For the text-containing cell, return its midpoint in (X, Y) coordinate format. 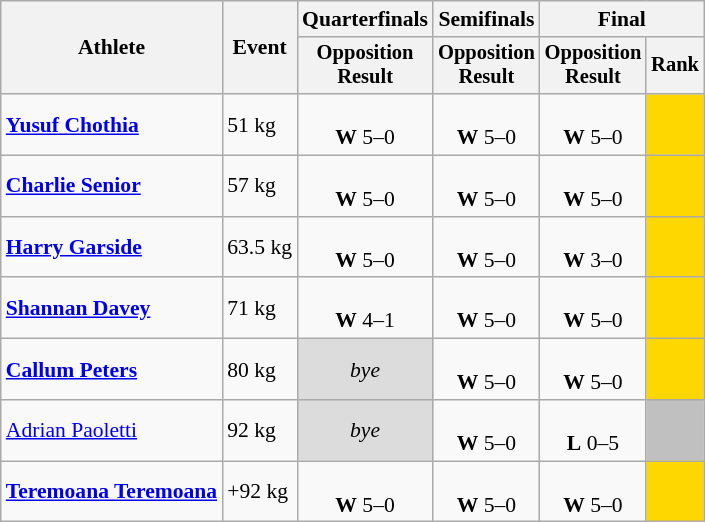
W 4–1 (365, 308)
+92 kg (260, 492)
63.5 kg (260, 248)
L 0–5 (594, 430)
Adrian Paoletti (112, 430)
Yusuf Chothia (112, 124)
57 kg (260, 186)
Event (260, 48)
Semifinals (486, 19)
Harry Garside (112, 248)
80 kg (260, 370)
51 kg (260, 124)
Final (622, 19)
Charlie Senior (112, 186)
71 kg (260, 308)
Rank (675, 66)
Shannan Davey (112, 308)
Teremoana Teremoana (112, 492)
92 kg (260, 430)
Quarterfinals (365, 19)
Athlete (112, 48)
Callum Peters (112, 370)
W 3–0 (594, 248)
